Locate the cell with the specified text and output its (X, Y) center coordinate. 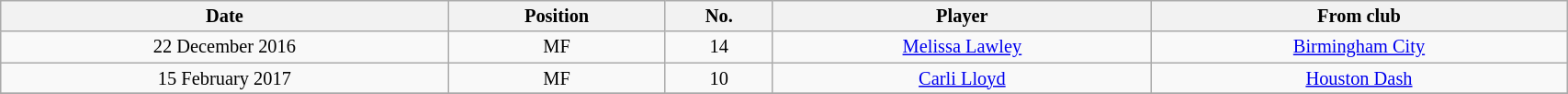
Position (557, 16)
15 February 2017 (224, 78)
22 December 2016 (224, 47)
Carli Lloyd (962, 78)
10 (718, 78)
Houston Dash (1359, 78)
From club (1359, 16)
Date (224, 16)
Melissa Lawley (962, 47)
Player (962, 16)
No. (718, 16)
14 (718, 47)
Birmingham City (1359, 47)
